Locate the cell with the specified text and output its (X, Y) center coordinate. 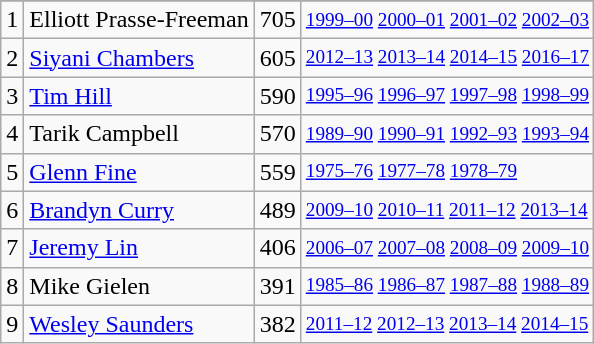
1989–90 1990–91 1992–93 1993–94 (447, 134)
7 (12, 248)
1975–76 1977–78 1978–79 (447, 172)
1985–86 1986–87 1987–88 1988–89 (447, 286)
1 (12, 20)
Glenn Fine (139, 172)
570 (278, 134)
391 (278, 286)
5 (12, 172)
605 (278, 58)
4 (12, 134)
8 (12, 286)
559 (278, 172)
2 (12, 58)
Tarik Campbell (139, 134)
590 (278, 96)
382 (278, 324)
Elliott Prasse-Freeman (139, 20)
2009–10 2010–11 2011–12 2013–14 (447, 210)
406 (278, 248)
3 (12, 96)
2012–13 2013–14 2014–15 2016–17 (447, 58)
Mike Gielen (139, 286)
9 (12, 324)
1999–00 2000–01 2001–02 2002–03 (447, 20)
705 (278, 20)
Wesley Saunders (139, 324)
6 (12, 210)
1995–96 1996–97 1997–98 1998–99 (447, 96)
Tim Hill (139, 96)
2011–12 2012–13 2013–14 2014–15 (447, 324)
2006–07 2007–08 2008–09 2009–10 (447, 248)
Brandyn Curry (139, 210)
489 (278, 210)
Siyani Chambers (139, 58)
Jeremy Lin (139, 248)
